Return the (X, Y) coordinate for the center point of the cell that contains the specified text.  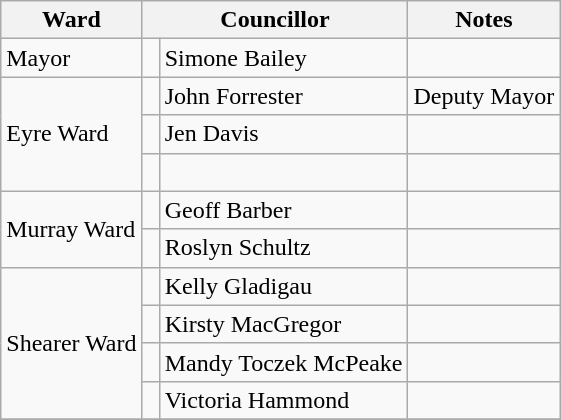
Murray Ward (72, 229)
Councillor (275, 20)
Jen Davis (284, 134)
Mandy Toczek McPeake (284, 362)
Shearer Ward (72, 343)
Roslyn Schultz (284, 248)
Notes (484, 20)
John Forrester (284, 96)
Mayor (72, 58)
Deputy Mayor (484, 96)
Kirsty MacGregor (284, 324)
Ward (72, 20)
Kelly Gladigau (284, 286)
Eyre Ward (72, 134)
Geoff Barber (284, 210)
Victoria Hammond (284, 400)
Simone Bailey (284, 58)
